Locate the cell with the specified text and output its [x, y] center coordinate. 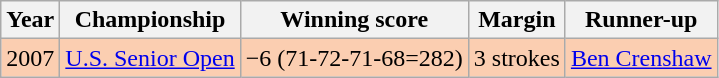
2007 [30, 58]
Ben Crenshaw [641, 58]
Margin [516, 20]
Winning score [354, 20]
−6 (71-72-71-68=282) [354, 58]
3 strokes [516, 58]
Runner-up [641, 20]
Championship [150, 20]
U.S. Senior Open [150, 58]
Year [30, 20]
